For the text-containing cell, return its midpoint in [x, y] coordinate format. 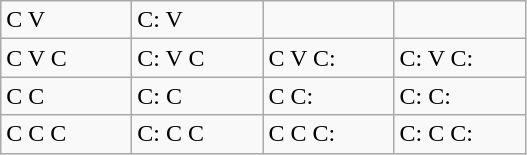
C: V C [198, 58]
C: C: [460, 96]
C V [66, 20]
C: C C: [460, 134]
C C [66, 96]
C C C: [328, 134]
C V C: [328, 58]
C: C [198, 96]
C C: [328, 96]
C C C [66, 134]
C: C C [198, 134]
C: V [198, 20]
C: V C: [460, 58]
C V C [66, 58]
